Output the (X, Y) coordinate of the center of the cell containing the given text.  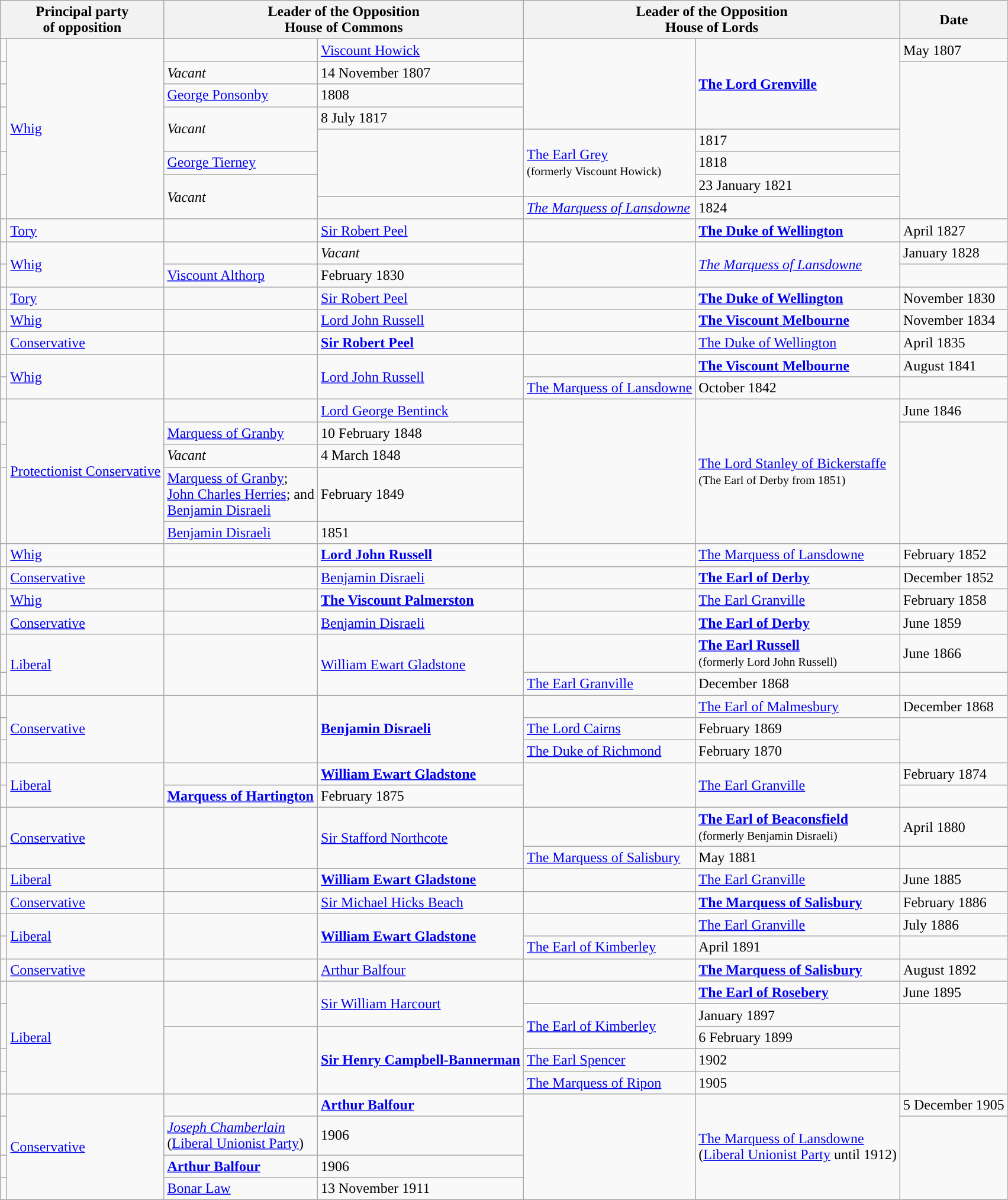
April 1880 (954, 827)
June 1895 (954, 992)
Viscount Althorp (241, 275)
23 January 1821 (798, 185)
June 1859 (954, 622)
1902 (798, 1060)
Sir Henry Campbell-Bannerman (421, 1060)
April 1835 (954, 343)
July 1886 (954, 925)
February 1852 (954, 555)
October 1842 (798, 388)
Viscount Howick (421, 50)
April 1891 (798, 947)
The Earl of Rosebery (798, 992)
December 1852 (954, 578)
Marquess of Granby (241, 433)
June 1885 (954, 880)
The Earl Spencer (609, 1060)
10 February 1848 (421, 433)
14 November 1807 (421, 73)
5 December 1905 (954, 1105)
Sir William Harcourt (421, 1004)
George Ponsonby (241, 95)
February 1869 (798, 729)
June 1866 (954, 653)
February 1875 (421, 796)
1851 (421, 533)
February 1849 (421, 494)
4 March 1848 (421, 456)
6 February 1899 (798, 1037)
February 1858 (954, 600)
The Earl Russell(formerly Lord John Russell) (798, 653)
Date (954, 20)
Marquess of Hartington (241, 796)
The Marquess of Lansdowne(Liberal Unionist Party until 1912) (798, 1147)
August 1841 (954, 366)
January 1897 (798, 1015)
Leader of the OppositionHouse of Lords (711, 20)
Leader of the OppositionHouse of Commons (344, 20)
Joseph Chamberlain(Liberal Unionist Party) (241, 1136)
November 1830 (954, 298)
1808 (421, 95)
February 1830 (421, 275)
8 July 1817 (421, 118)
February 1886 (954, 902)
June 1846 (954, 411)
Protectionist Conservative (85, 472)
January 1828 (954, 253)
August 1892 (954, 970)
Bonar Law (241, 1189)
The Earl of Beaconsfield(formerly Benjamin Disraeli) (798, 827)
The Duke of Richmond (609, 751)
Sir Michael Hicks Beach (421, 902)
1905 (798, 1082)
The Lord Stanley of Bickerstaffe(The Earl of Derby from 1851) (798, 472)
The Viscount Palmerston (421, 600)
13 November 1911 (421, 1189)
1824 (798, 208)
The Marquess of Ripon (609, 1082)
1818 (798, 163)
Marquess of Granby;John Charles Herries; andBenjamin Disraeli (241, 494)
Sir Stafford Northcote (421, 838)
May 1881 (798, 857)
Principal partyof opposition (82, 20)
February 1870 (798, 751)
Lord George Bentinck (421, 411)
George Tierney (241, 163)
May 1807 (954, 50)
November 1834 (954, 321)
The Lord Grenville (798, 84)
April 1827 (954, 230)
1817 (798, 140)
The Earl Grey(formerly Viscount Howick) (609, 163)
The Earl of Malmesbury (798, 706)
February 1874 (954, 774)
The Lord Cairns (609, 729)
